Detect which cell encompasses the target text, then output its [X, Y] center coordinate. 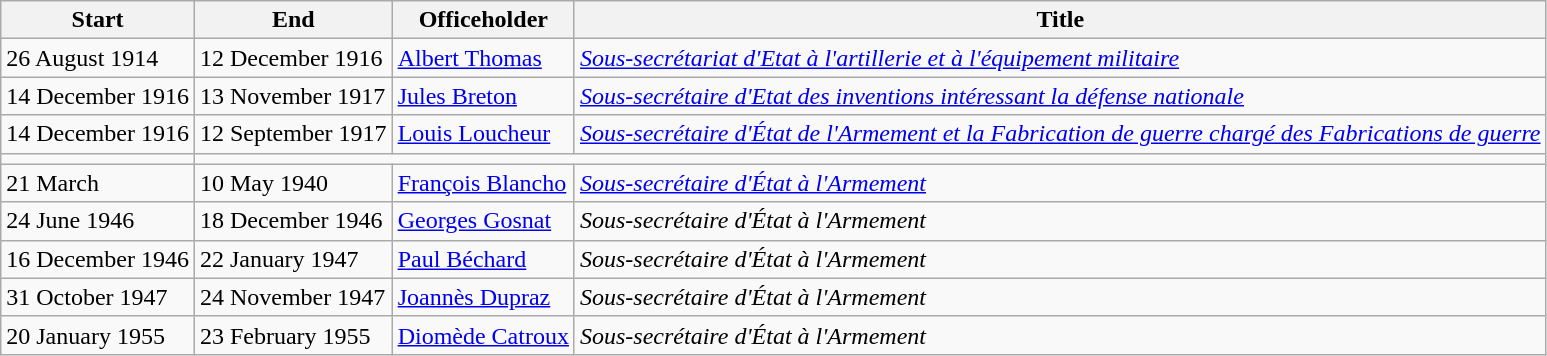
21 March [98, 183]
24 June 1946 [98, 221]
18 December 1946 [293, 221]
10 May 1940 [293, 183]
Louis Loucheur [483, 134]
23 February 1955 [293, 335]
Joannès Dupraz [483, 297]
Jules Breton [483, 96]
Start [98, 20]
Sous-secrétaire d'Etat des inventions intéressant la défense nationale [1060, 96]
12 September 1917 [293, 134]
Sous-secrétaire d'État de l'Armement et la Fabrication de guerre chargé des Fabrications de guerre [1060, 134]
Title [1060, 20]
13 November 1917 [293, 96]
End [293, 20]
François Blancho [483, 183]
Diomède Catroux [483, 335]
16 December 1946 [98, 259]
Paul Béchard [483, 259]
24 November 1947 [293, 297]
20 January 1955 [98, 335]
12 December 1916 [293, 58]
31 October 1947 [98, 297]
26 August 1914 [98, 58]
Albert Thomas [483, 58]
22 January 1947 [293, 259]
Sous-secrétariat d'Etat à l'artillerie et à l'équipement militaire [1060, 58]
Officeholder [483, 20]
Georges Gosnat [483, 221]
